For the text-containing cell, return its midpoint in [X, Y] coordinate format. 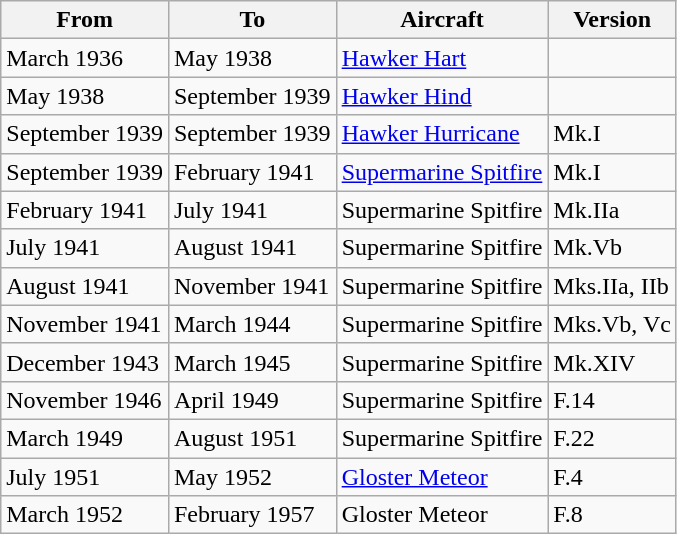
From [85, 20]
March 1949 [85, 438]
Hawker Hind [442, 96]
Mk.XIV [612, 362]
Mks.IIa, IIb [612, 286]
March 1944 [252, 324]
To [252, 20]
F.4 [612, 477]
March 1945 [252, 362]
Mks.Vb, Vc [612, 324]
February 1957 [252, 515]
F.8 [612, 515]
March 1936 [85, 58]
November 1946 [85, 400]
F.22 [612, 438]
F.14 [612, 400]
Version [612, 20]
Hawker Hart [442, 58]
Hawker Hurricane [442, 134]
Mk.IIa [612, 210]
Mk.Vb [612, 248]
December 1943 [85, 362]
July 1951 [85, 477]
August 1951 [252, 438]
May 1952 [252, 477]
April 1949 [252, 400]
March 1952 [85, 515]
Aircraft [442, 20]
